From the cell containing the given text, extract its center point as (X, Y) coordinate. 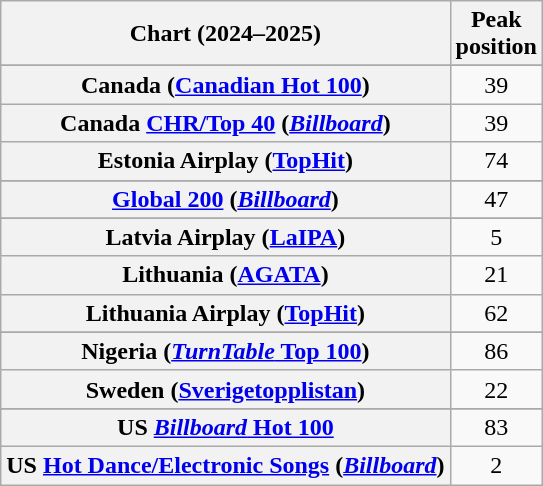
47 (496, 199)
74 (496, 161)
Lithuania (AGATA) (226, 275)
Peakposition (496, 34)
US Hot Dance/Electronic Songs (Billboard) (226, 465)
21 (496, 275)
86 (496, 351)
Canada (Canadian Hot 100) (226, 85)
Latvia Airplay (LaIPA) (226, 237)
US Billboard Hot 100 (226, 427)
Lithuania Airplay (TopHit) (226, 313)
2 (496, 465)
Global 200 (Billboard) (226, 199)
Sweden (Sverigetopplistan) (226, 389)
62 (496, 313)
Chart (2024–2025) (226, 34)
83 (496, 427)
Estonia Airplay (TopHit) (226, 161)
Nigeria (TurnTable Top 100) (226, 351)
Canada CHR/Top 40 (Billboard) (226, 123)
22 (496, 389)
5 (496, 237)
